For the text-containing cell, return its midpoint in [x, y] coordinate format. 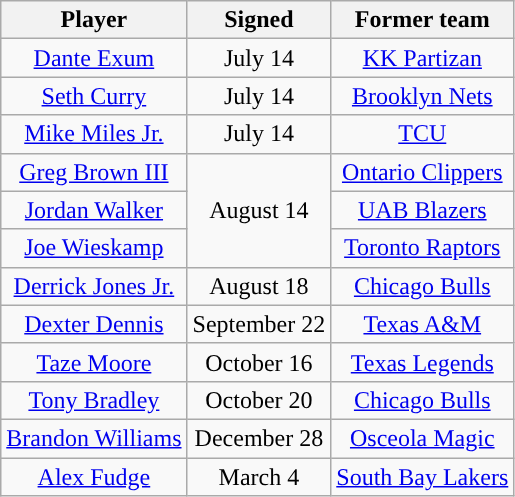
Derrick Jones Jr. [94, 286]
Joe Wieskamp [94, 248]
Brooklyn Nets [422, 96]
Seth Curry [94, 96]
Alex Fudge [94, 477]
KK Partizan [422, 58]
October 20 [259, 400]
Texas A&M [422, 324]
Dexter Dennis [94, 324]
August 18 [259, 286]
Greg Brown III [94, 172]
Former team [422, 20]
Tony Bradley [94, 400]
TCU [422, 134]
August 14 [259, 210]
UAB Blazers [422, 210]
December 28 [259, 438]
Signed [259, 20]
October 16 [259, 362]
Player [94, 20]
Dante Exum [94, 58]
South Bay Lakers [422, 477]
September 22 [259, 324]
Ontario Clippers [422, 172]
Taze Moore [94, 362]
Brandon Williams [94, 438]
Toronto Raptors [422, 248]
March 4 [259, 477]
Texas Legends [422, 362]
Osceola Magic [422, 438]
Mike Miles Jr. [94, 134]
Jordan Walker [94, 210]
